Identify which cell holds the provided text, then report its [x, y] central coordinate. 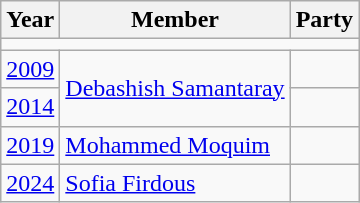
Party [324, 20]
2009 [30, 69]
Mohammed Moquim [175, 145]
2014 [30, 107]
Member [175, 20]
2024 [30, 183]
Sofia Firdous [175, 183]
2019 [30, 145]
Year [30, 20]
Debashish Samantaray [175, 88]
